Locate the cell with the specified text and output its (X, Y) center coordinate. 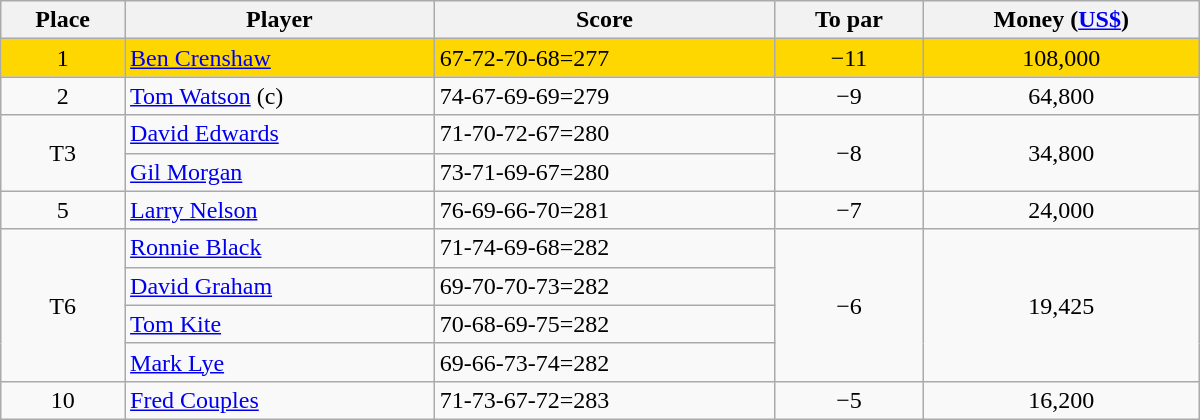
76-69-66-70=281 (604, 210)
Mark Lye (280, 362)
71-70-72-67=280 (604, 134)
−6 (850, 305)
71-73-67-72=283 (604, 400)
David Edwards (280, 134)
108,000 (1061, 58)
70-68-69-75=282 (604, 324)
−5 (850, 400)
5 (63, 210)
Ronnie Black (280, 248)
T3 (63, 153)
Ben Crenshaw (280, 58)
Money (US$) (1061, 20)
1 (63, 58)
−7 (850, 210)
Fred Couples (280, 400)
19,425 (1061, 305)
73-71-69-67=280 (604, 172)
−11 (850, 58)
David Graham (280, 286)
24,000 (1061, 210)
T6 (63, 305)
69-66-73-74=282 (604, 362)
Gil Morgan (280, 172)
69-70-70-73=282 (604, 286)
−8 (850, 153)
10 (63, 400)
Tom Kite (280, 324)
34,800 (1061, 153)
71-74-69-68=282 (604, 248)
64,800 (1061, 96)
2 (63, 96)
74-67-69-69=279 (604, 96)
−9 (850, 96)
To par (850, 20)
Player (280, 20)
16,200 (1061, 400)
Larry Nelson (280, 210)
Score (604, 20)
67-72-70-68=277 (604, 58)
Place (63, 20)
Tom Watson (c) (280, 96)
